Capture the cell that displays the provided text and extract its (x, y) central coordinate. 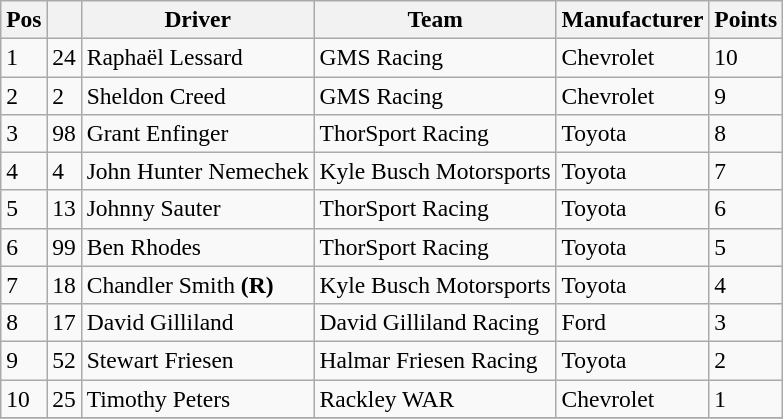
13 (64, 209)
Sheldon Creed (198, 95)
Grant Enfinger (198, 133)
98 (64, 133)
52 (64, 360)
Manufacturer (632, 19)
Ford (632, 322)
David Gilliland (198, 322)
Rackley WAR (435, 398)
Halmar Friesen Racing (435, 360)
Timothy Peters (198, 398)
25 (64, 398)
24 (64, 57)
17 (64, 322)
Johnny Sauter (198, 209)
Team (435, 19)
Raphaël Lessard (198, 57)
Chandler Smith (R) (198, 285)
18 (64, 285)
99 (64, 247)
Points (746, 19)
Ben Rhodes (198, 247)
Stewart Friesen (198, 360)
Pos (24, 19)
David Gilliland Racing (435, 322)
John Hunter Nemechek (198, 171)
Driver (198, 19)
